Determine the [X, Y] coordinate at the center of the cell enclosing the given text.  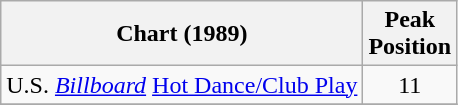
11 [410, 85]
Chart (1989) [182, 34]
PeakPosition [410, 34]
U.S. Billboard Hot Dance/Club Play [182, 85]
